Locate the cell with the specified text and output its [X, Y] center coordinate. 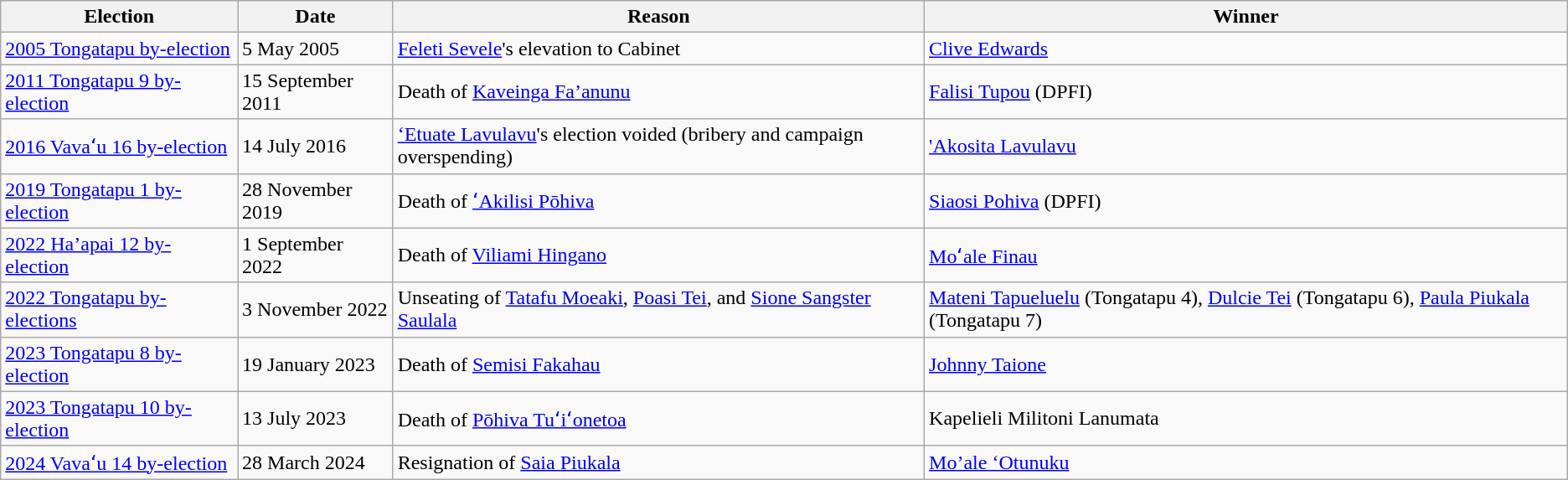
Mateni Tapueluelu (Tongatapu 4), Dulcie Tei (Tongatapu 6), Paula Piukala (Tongatapu 7) [1246, 310]
15 September 2011 [316, 92]
19 January 2023 [316, 364]
Feleti Sevele's elevation to Cabinet [658, 49]
Mo’ale ‘Otunuku [1246, 462]
28 November 2019 [316, 201]
28 March 2024 [316, 462]
14 July 2016 [316, 146]
5 May 2005 [316, 49]
‘Etuate Lavulavu's election voided (bribery and campaign overspending) [658, 146]
13 July 2023 [316, 419]
Siaosi Pohiva (DPFI) [1246, 201]
Winner [1246, 17]
2023 Tongatapu 8 by-election [119, 364]
Death of Semisi Fakahau [658, 364]
2023 Tongatapu 10 by-election [119, 419]
2024 Vavaʻu 14 by-election [119, 462]
Johnny Taione [1246, 364]
Falisi Tupou (DPFI) [1246, 92]
3 November 2022 [316, 310]
Moʻale Finau [1246, 255]
2022 Tongatapu by-elections [119, 310]
'Akosita Lavulavu [1246, 146]
2019 Tongatapu 1 by-election [119, 201]
Reason [658, 17]
2016 Vavaʻu 16 by-election [119, 146]
2011 Tongatapu 9 by-election [119, 92]
2022 Ha’apai 12 by-election [119, 255]
Clive Edwards [1246, 49]
Election [119, 17]
Death of Kaveinga Fa’anunu [658, 92]
Kapelieli Militoni Lanumata [1246, 419]
Death of Viliami Hingano [658, 255]
2005 Tongatapu by-election [119, 49]
Resignation of Saia Piukala [658, 462]
1 September 2022 [316, 255]
Death of Pōhiva Tuʻiʻonetoa [658, 419]
Date [316, 17]
Unseating of Tatafu Moeaki, Poasi Tei, and Sione Sangster Saulala [658, 310]
Death of ʻAkilisi Pōhiva [658, 201]
